Provide the [X, Y] coordinate of the cell's center where the given text is located.  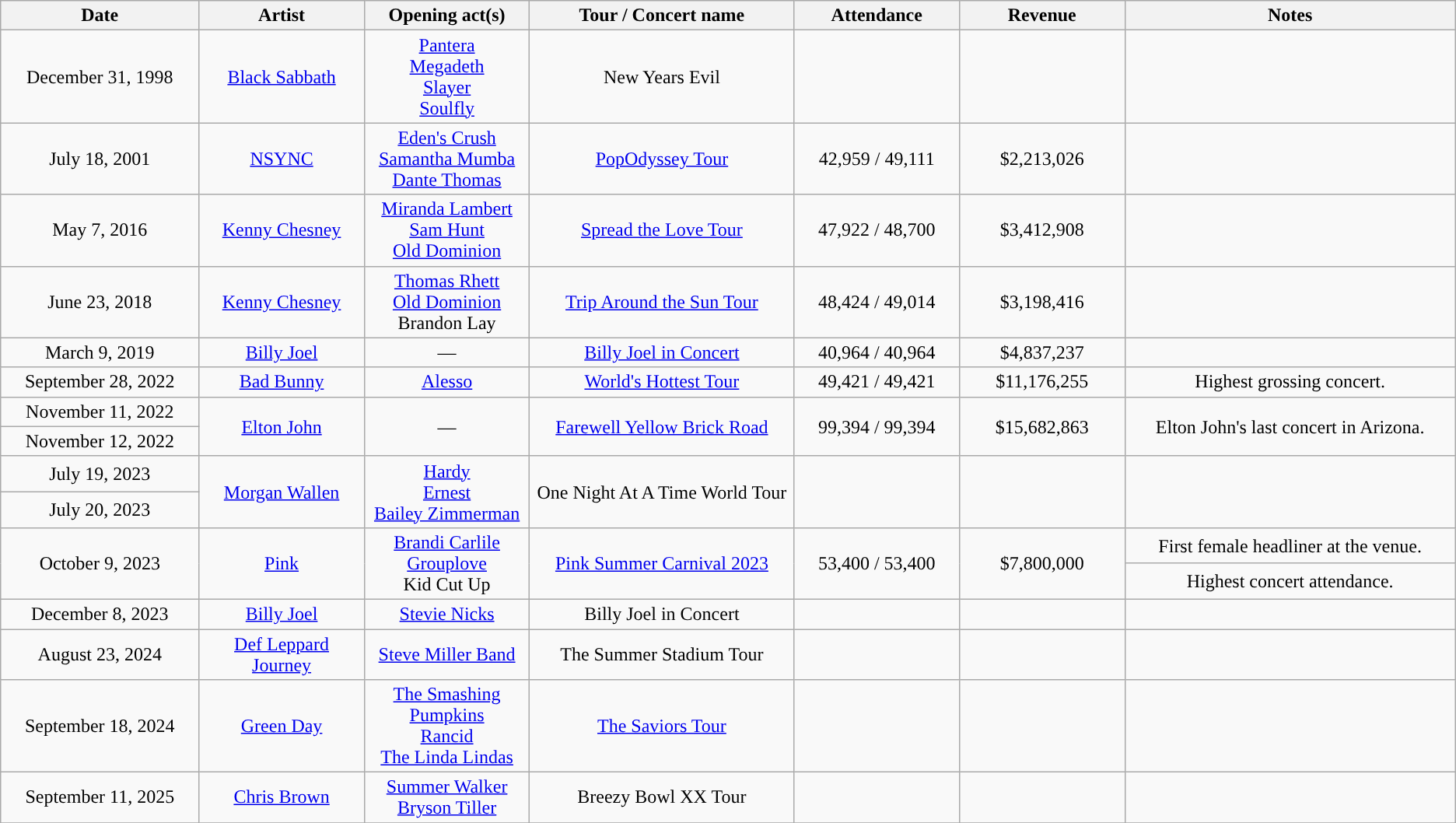
$15,682,863 [1042, 426]
42,959 / 49,111 [877, 159]
Attendance [877, 16]
The Summer Stadium Tour [662, 653]
$4,837,237 [1042, 352]
Bad Bunny [282, 382]
Notes [1290, 16]
August 23, 2024 [100, 653]
48,424 / 49,014 [877, 302]
99,394 / 99,394 [877, 426]
Morgan Wallen [282, 492]
47,922 / 48,700 [877, 230]
December 31, 1998 [100, 76]
Artist [282, 16]
Opening act(s) [446, 16]
$7,800,000 [1042, 563]
49,421 / 49,421 [877, 382]
$3,412,908 [1042, 230]
The Saviors Tour [662, 727]
Breezy Bowl XX Tour [662, 798]
November 12, 2022 [100, 441]
$11,176,255 [1042, 382]
Alesso [446, 382]
Elton John's last concert in Arizona. [1290, 426]
PopOdyssey Tour [662, 159]
HardyErnestBailey Zimmerman [446, 492]
Tour / Concert name [662, 16]
October 9, 2023 [100, 563]
March 9, 2019 [100, 352]
June 23, 2018 [100, 302]
PanteraMegadethSlayerSoulfly [446, 76]
$2,213,026 [1042, 159]
December 8, 2023 [100, 614]
Thomas RhettOld DominionBrandon Lay [446, 302]
July 18, 2001 [100, 159]
Date [100, 16]
Spread the Love Tour [662, 230]
Miranda LambertSam HuntOld Dominion [446, 230]
July 19, 2023 [100, 474]
July 20, 2023 [100, 510]
September 18, 2024 [100, 727]
53,400 / 53,400 [877, 563]
New Years Evil [662, 76]
Stevie Nicks [446, 614]
Highest grossing concert. [1290, 382]
Pink [282, 563]
$3,198,416 [1042, 302]
Eden's CrushSamantha MumbaDante Thomas [446, 159]
September 11, 2025 [100, 798]
Highest concert attendance. [1290, 581]
World's Hottest Tour [662, 382]
40,964 / 40,964 [877, 352]
One Night At A Time World Tour [662, 492]
Summer WalkerBryson Tiller [446, 798]
Elton John [282, 426]
Def LeppardJourney [282, 653]
November 11, 2022 [100, 411]
Trip Around the Sun Tour [662, 302]
Steve Miller Band [446, 653]
Pink Summer Carnival 2023 [662, 563]
Black Sabbath [282, 76]
Chris Brown [282, 798]
The Smashing PumpkinsRancidThe Linda Lindas [446, 727]
Revenue [1042, 16]
May 7, 2016 [100, 230]
Farewell Yellow Brick Road [662, 426]
First female headliner at the venue. [1290, 545]
September 28, 2022 [100, 382]
Brandi CarlileGrouploveKid Cut Up [446, 563]
NSYNC [282, 159]
Green Day [282, 727]
